Return [X, Y] of the center of cell containing provided text 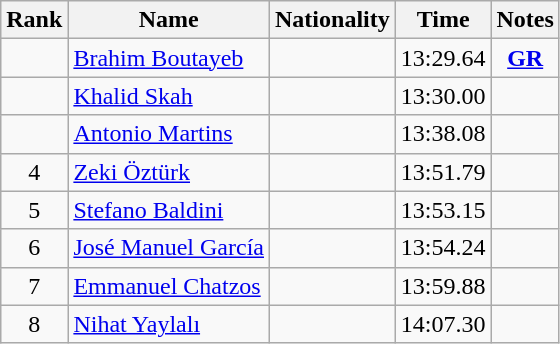
GR [525, 58]
13:38.08 [443, 134]
Antonio Martins [169, 134]
13:53.15 [443, 210]
Brahim Boutayeb [169, 58]
4 [34, 172]
Stefano Baldini [169, 210]
José Manuel García [169, 248]
Nationality [333, 20]
6 [34, 248]
Khalid Skah [169, 96]
Time [443, 20]
13:54.24 [443, 248]
Rank [34, 20]
13:30.00 [443, 96]
Zeki Öztürk [169, 172]
13:51.79 [443, 172]
Notes [525, 20]
Name [169, 20]
8 [34, 324]
Nihat Yaylalı [169, 324]
13:29.64 [443, 58]
Emmanuel Chatzos [169, 286]
5 [34, 210]
13:59.88 [443, 286]
7 [34, 286]
14:07.30 [443, 324]
